Identify which cell holds the provided text, then report its (x, y) central coordinate. 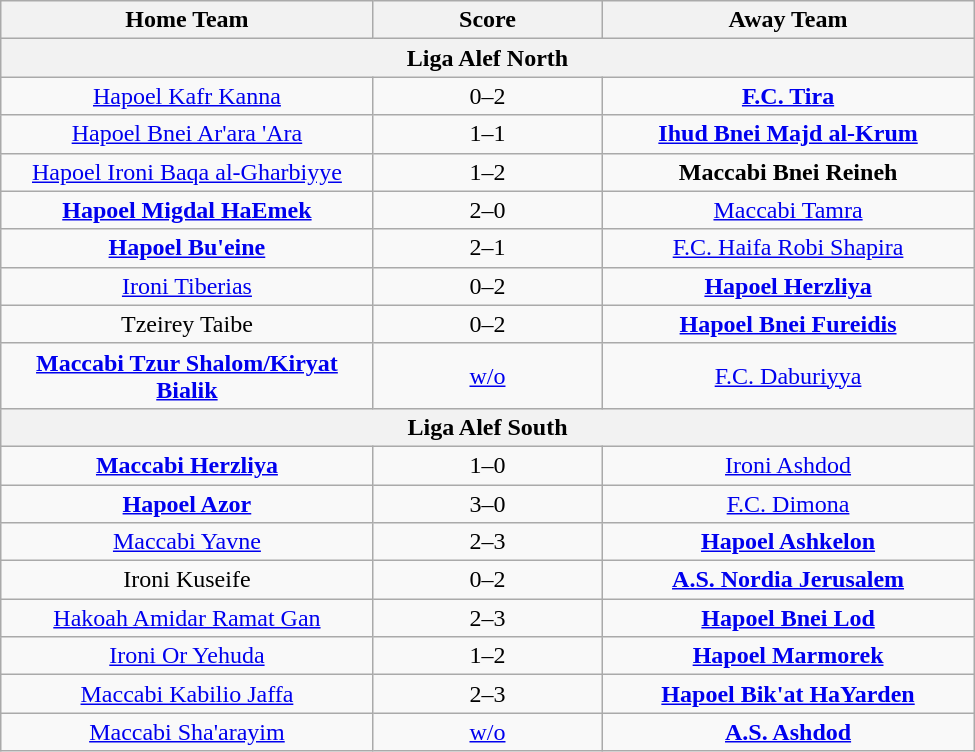
Maccabi Kabilio Jaffa (187, 694)
Away Team (788, 20)
A.S. Nordia Jerusalem (788, 580)
Hapoel Bu'eine (187, 248)
3–0 (488, 503)
Maccabi Tamra (788, 210)
A.S. Ashdod (788, 732)
Maccabi Yavne (187, 542)
Hapoel Ashkelon (788, 542)
Hapoel Bnei Lod (788, 618)
Hapoel Azor (187, 503)
F.C. Haifa Robi Shapira (788, 248)
Score (488, 20)
2–1 (488, 248)
Ironi Tiberias (187, 286)
Maccabi Tzur Shalom/Kiryat Bialik (187, 376)
Hapoel Bnei Fureidis (788, 324)
1–1 (488, 134)
2–0 (488, 210)
Ironi Ashdod (788, 465)
Hapoel Kafr Kanna (187, 96)
Liga Alef South (488, 427)
Maccabi Sha'arayim (187, 732)
Hapoel Bik'at HaYarden (788, 694)
Tzeirey Taibe (187, 324)
F.C. Tira (788, 96)
Ihud Bnei Majd al-Krum (788, 134)
Hapoel Bnei Ar'ara 'Ara (187, 134)
Maccabi Herzliya (187, 465)
F.C. Daburiyya (788, 376)
Ironi Or Yehuda (187, 656)
Home Team (187, 20)
Hapoel Herzliya (788, 286)
Hapoel Migdal HaEmek (187, 210)
Ironi Kuseife (187, 580)
Hakoah Amidar Ramat Gan (187, 618)
Liga Alef North (488, 58)
1–0 (488, 465)
Maccabi Bnei Reineh (788, 172)
Hapoel Marmorek (788, 656)
Hapoel Ironi Baqa al-Gharbiyye (187, 172)
F.C. Dimona (788, 503)
